Determine the (x, y) coordinate at the center of the cell enclosing the given text.  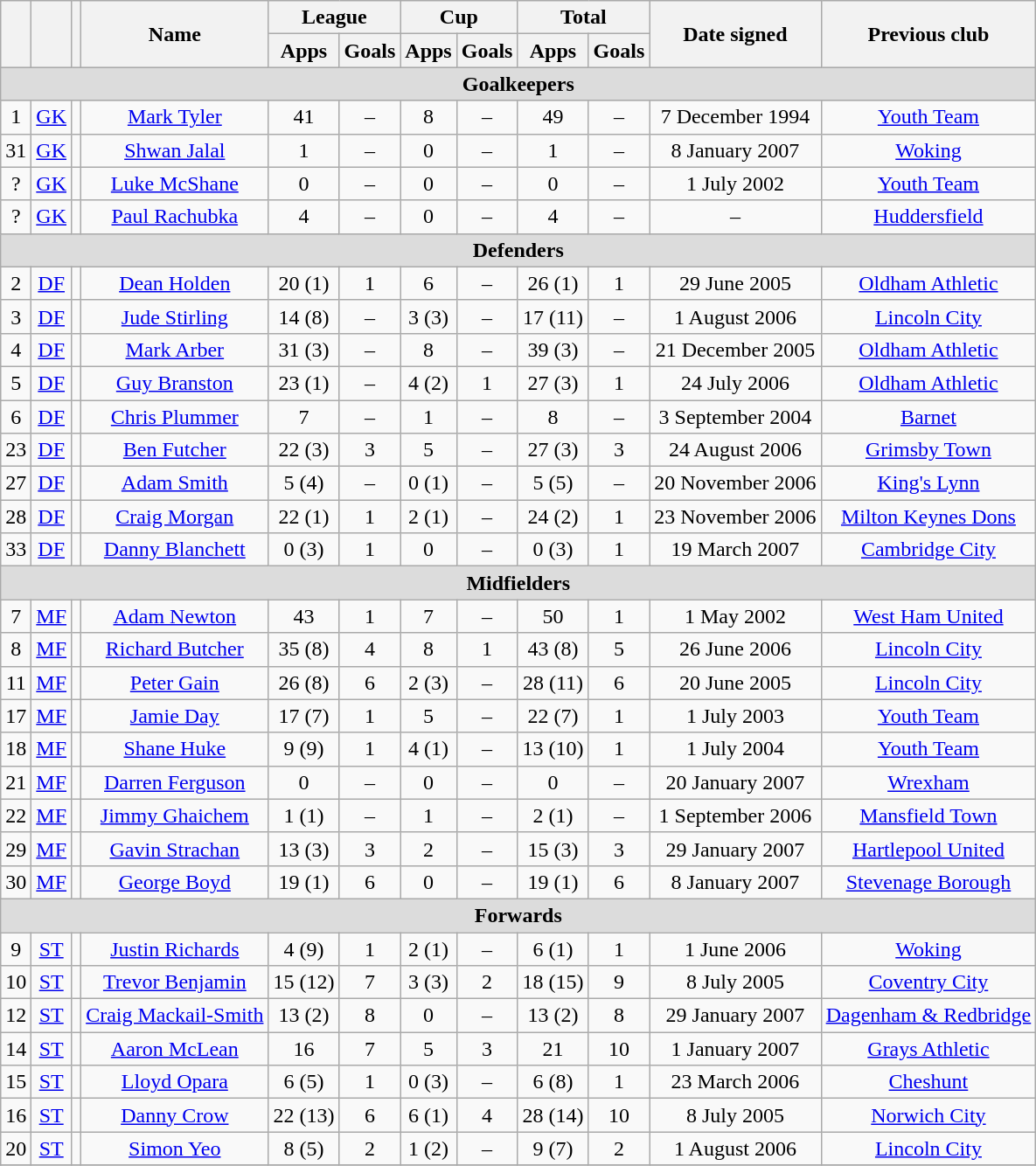
27 (16, 483)
20 June 2005 (735, 683)
33 (16, 550)
26 (8) (304, 683)
15 (16, 1082)
22 (1) (304, 517)
Chris Plummer (175, 417)
Jude Stirling (175, 316)
Craig Morgan (175, 517)
Guy Branston (175, 383)
12 (16, 1016)
6 (5) (304, 1082)
30 (16, 882)
28 (11) (553, 683)
23 (16, 450)
26 June 2006 (735, 649)
20 (1) (304, 283)
Stevenage Borough (928, 882)
6 (8) (553, 1082)
Jamie Day (175, 716)
31 (3) (304, 350)
21 December 2005 (735, 350)
1 July 2002 (735, 184)
19 March 2007 (735, 550)
1 June 2006 (735, 948)
Richard Butcher (175, 649)
43 (304, 616)
5 (5) (553, 483)
Darren Ferguson (175, 782)
23 March 2006 (735, 1082)
20 (16, 1149)
League (334, 17)
9 (7) (553, 1149)
4 (2) (428, 383)
Paul Rachubka (175, 217)
Goalkeepers (518, 84)
49 (553, 117)
Dean Holden (175, 283)
Shwan Jalal (175, 150)
West Ham United (928, 616)
20 November 2006 (735, 483)
Justin Richards (175, 948)
50 (553, 616)
4 (9) (304, 948)
Previous club (928, 34)
0 (1) (428, 483)
18 (15) (553, 982)
29 June 2005 (735, 283)
1 July 2004 (735, 749)
11 (16, 683)
Adam Smith (175, 483)
3 September 2004 (735, 417)
17 (16, 716)
Cambridge City (928, 550)
28 (14) (553, 1115)
Cup (459, 17)
Defenders (518, 250)
Lloyd Opara (175, 1082)
24 August 2006 (735, 450)
1 May 2002 (735, 616)
Milton Keynes Dons (928, 517)
Cheshunt (928, 1082)
Luke McShane (175, 184)
Ben Futcher (175, 450)
9 (9) (304, 749)
31 (16, 150)
Aaron McLean (175, 1049)
5 (4) (304, 483)
King's Lynn (928, 483)
8 (5) (304, 1149)
George Boyd (175, 882)
Danny Blanchett (175, 550)
Shane Huke (175, 749)
29 (16, 849)
22 (7) (553, 716)
13 (3) (304, 849)
Mark Tyler (175, 117)
23 November 2006 (735, 517)
24 July 2006 (735, 383)
Adam Newton (175, 616)
41 (304, 117)
Mansfield Town (928, 816)
15 (3) (553, 849)
Simon Yeo (175, 1149)
17 (7) (304, 716)
1 September 2006 (735, 816)
Wrexham (928, 782)
14 (16, 1049)
Name (175, 34)
39 (3) (553, 350)
Jimmy Ghaichem (175, 816)
1 (1) (304, 816)
Grimsby Town (928, 450)
23 (1) (304, 383)
43 (8) (553, 649)
Craig Mackail-Smith (175, 1016)
22 (13) (304, 1115)
1 (2) (428, 1149)
Coventry City (928, 982)
Norwich City (928, 1115)
Date signed (735, 34)
13 (10) (553, 749)
Gavin Strachan (175, 849)
Total (584, 17)
28 (16, 517)
Grays Athletic (928, 1049)
Dagenham & Redbridge (928, 1016)
1 January 2007 (735, 1049)
18 (16, 749)
2 (3) (428, 683)
14 (8) (304, 316)
7 December 1994 (735, 117)
Trevor Benjamin (175, 982)
20 January 2007 (735, 782)
Danny Crow (175, 1115)
1 July 2003 (735, 716)
17 (11) (553, 316)
22 (16, 816)
Barnet (928, 417)
22 (3) (304, 450)
Huddersfield (928, 217)
26 (1) (553, 283)
Mark Arber (175, 350)
35 (8) (304, 649)
Midfielders (518, 583)
Forwards (518, 915)
24 (2) (553, 517)
4 (1) (428, 749)
Hartlepool United (928, 849)
15 (12) (304, 982)
Peter Gain (175, 683)
